Extract the (x, y) coordinate from the center of the cell holding the provided text.  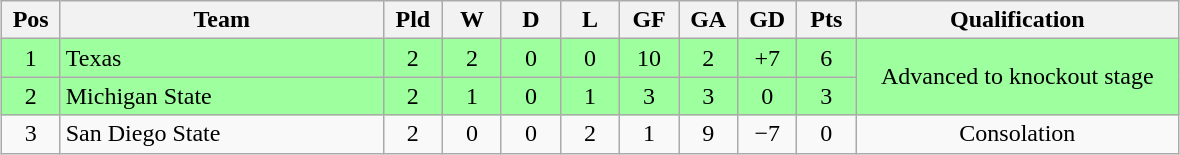
GA (708, 20)
Pts (826, 20)
+7 (768, 58)
Qualification (1018, 20)
Texas (222, 58)
9 (708, 134)
W (472, 20)
L (590, 20)
D (530, 20)
Team (222, 20)
San Diego State (222, 134)
6 (826, 58)
Advanced to knockout stage (1018, 77)
Michigan State (222, 96)
GF (650, 20)
Pld (412, 20)
−7 (768, 134)
GD (768, 20)
Consolation (1018, 134)
Pos (30, 20)
10 (650, 58)
